Scan for the cell matching the given text and deliver its (X, Y) coordinate at center. 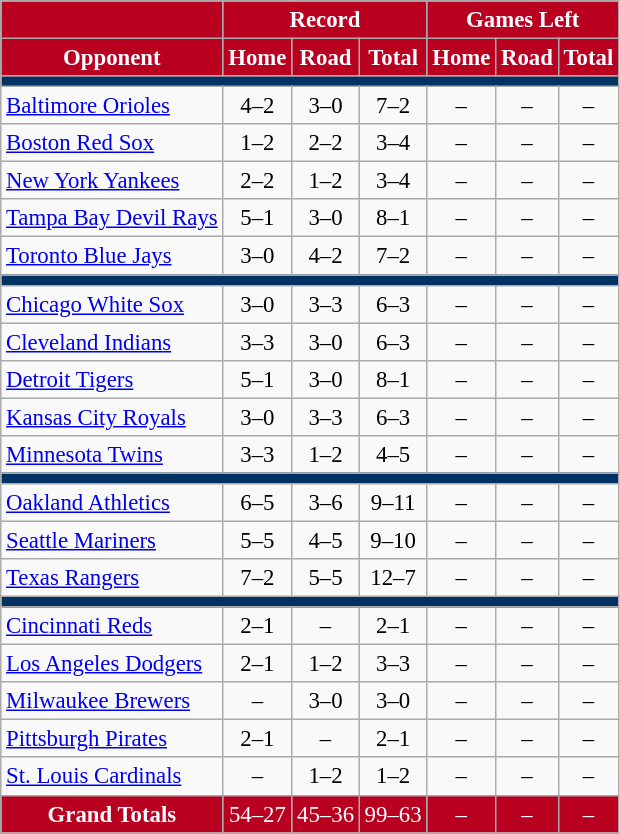
54–27 (258, 814)
Toronto Blue Jays (112, 256)
Record (325, 20)
Opponent (112, 58)
6–5 (258, 503)
New York Yankees (112, 181)
Pittsburgh Pirates (112, 739)
Minnesota Twins (112, 455)
99–63 (393, 814)
Texas Rangers (112, 578)
Milwaukee Brewers (112, 701)
Cincinnati Reds (112, 626)
Seattle Mariners (112, 540)
Grand Totals (112, 814)
Games Left (523, 20)
Tampa Bay Devil Rays (112, 219)
9–10 (393, 540)
Oakland Athletics (112, 503)
Detroit Tigers (112, 379)
Chicago White Sox (112, 304)
12–7 (393, 578)
Baltimore Orioles (112, 106)
St. Louis Cardinals (112, 777)
Boston Red Sox (112, 143)
3–6 (326, 503)
Los Angeles Dodgers (112, 664)
Cleveland Indians (112, 342)
9–11 (393, 503)
Kansas City Royals (112, 417)
45–36 (326, 814)
